Determine the [X, Y] coordinate at the center of the cell enclosing the given text.  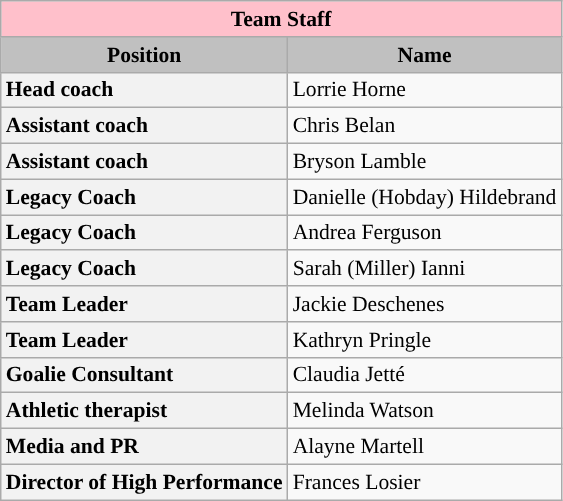
Head coach [144, 90]
Lorrie Horne [425, 90]
Athletic therapist [144, 411]
Kathryn Pringle [425, 340]
Jackie Deschenes [425, 304]
Name [425, 55]
Danielle (Hobday) Hildebrand [425, 197]
Claudia Jetté [425, 375]
Bryson Lamble [425, 162]
Sarah (Miller) Ianni [425, 269]
Frances Losier [425, 482]
Andrea Ferguson [425, 233]
Chris Belan [425, 126]
Alayne Martell [425, 447]
Media and PR [144, 447]
Director of High Performance [144, 482]
Melinda Watson [425, 411]
Goalie Consultant [144, 375]
Position [144, 55]
Team Staff [282, 19]
